Find where the given text appears and provide that cell's center as [x, y] coordinate. 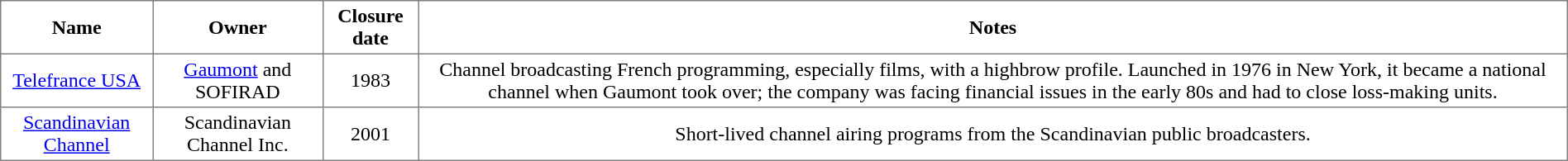
Telefrance USA [77, 80]
Name [77, 27]
Scandinavian Channel Inc. [238, 134]
Gaumont and SOFIRAD [238, 80]
Short-lived channel airing programs from the Scandinavian public broadcasters. [992, 134]
2001 [370, 134]
Closure date [370, 27]
Scandinavian Channel [77, 134]
Notes [992, 27]
1983 [370, 80]
Owner [238, 27]
